Output the (x, y) coordinate of the center of the cell containing the given text.  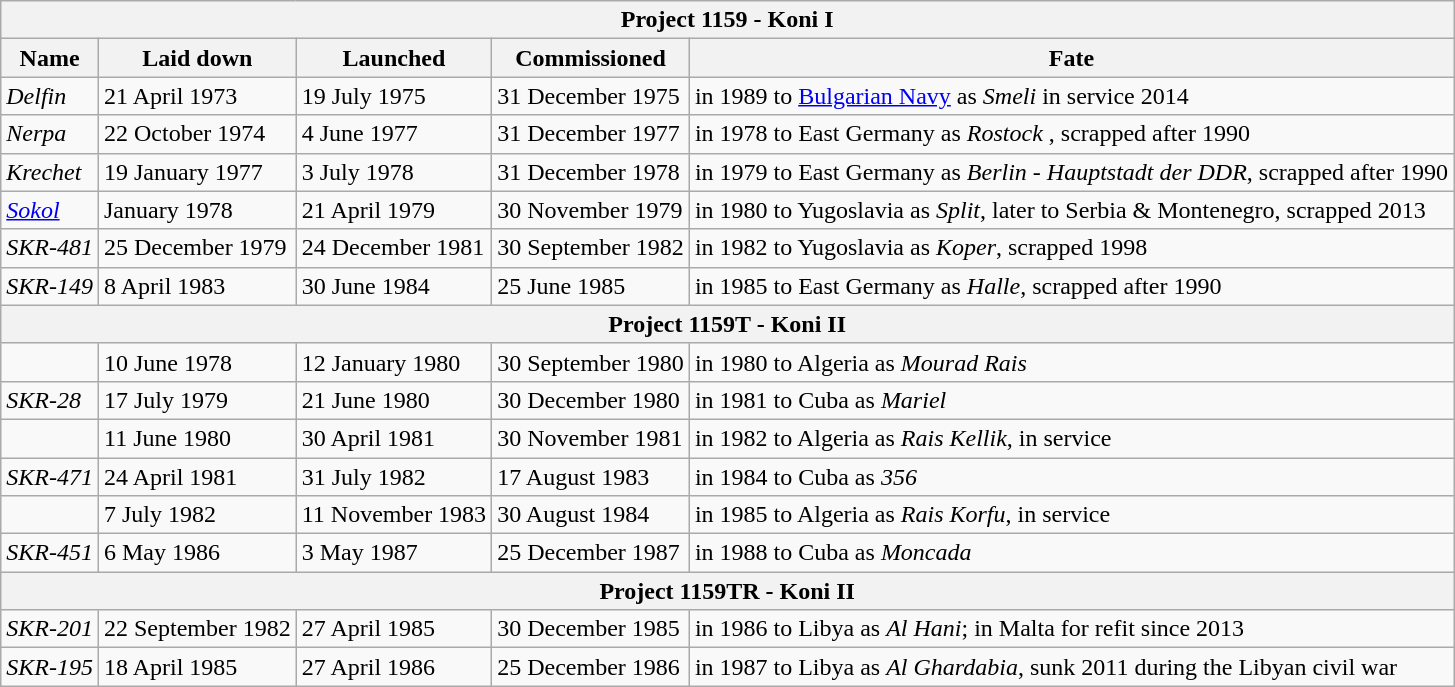
in 1988 to Cuba as Moncada (1071, 553)
25 December 1986 (591, 667)
22 September 1982 (197, 629)
17 July 1979 (197, 400)
7 July 1982 (197, 515)
in 1980 to Algeria as Mourad Rais (1071, 362)
25 December 1979 (197, 248)
31 December 1977 (591, 134)
Commissioned (591, 58)
January 1978 (197, 210)
in 1978 to East Germany as Rostock , scrapped after 1990 (1071, 134)
Nerpa (50, 134)
in 1985 to Algeria as Rais Korfu, in service (1071, 515)
in 1982 to Yugoslavia as Koper, scrapped 1998 (1071, 248)
SKR-28 (50, 400)
Sokol (50, 210)
22 October 1974 (197, 134)
30 August 1984 (591, 515)
30 September 1980 (591, 362)
SKR-481 (50, 248)
Name (50, 58)
31 December 1975 (591, 96)
21 April 1979 (394, 210)
Krechet (50, 172)
24 December 1981 (394, 248)
4 June 1977 (394, 134)
30 April 1981 (394, 438)
6 May 1986 (197, 553)
SKR-149 (50, 286)
3 July 1978 (394, 172)
SKR-195 (50, 667)
Project 1159TR - Koni II (728, 591)
Fate (1071, 58)
Project 1159T - Koni II (728, 324)
Project 1159 - Koni I (728, 20)
8 April 1983 (197, 286)
30 November 1979 (591, 210)
in 1981 to Cuba as Mariel (1071, 400)
in 1982 to Algeria as Rais Kellik, in service (1071, 438)
18 April 1985 (197, 667)
30 June 1984 (394, 286)
21 April 1973 (197, 96)
Launched (394, 58)
SKR-471 (50, 477)
SKR-201 (50, 629)
10 June 1978 (197, 362)
SKR-451 (50, 553)
25 December 1987 (591, 553)
in 1979 to East Germany as Berlin - Hauptstadt der DDR, scrapped after 1990 (1071, 172)
31 July 1982 (394, 477)
25 June 1985 (591, 286)
24 April 1981 (197, 477)
27 April 1985 (394, 629)
31 December 1978 (591, 172)
in 1980 to Yugoslavia as Split, later to Serbia & Montenegro, scrapped 2013 (1071, 210)
in 1989 to Bulgarian Navy as Smeli in service 2014 (1071, 96)
30 September 1982 (591, 248)
17 August 1983 (591, 477)
in 1984 to Cuba as 356 (1071, 477)
30 December 1985 (591, 629)
11 June 1980 (197, 438)
in 1986 to Libya as Al Hani; in Malta for refit since 2013 (1071, 629)
in 1987 to Libya as Al Ghardabia, sunk 2011 during the Libyan civil war (1071, 667)
19 July 1975 (394, 96)
11 November 1983 (394, 515)
30 November 1981 (591, 438)
12 January 1980 (394, 362)
21 June 1980 (394, 400)
19 January 1977 (197, 172)
30 December 1980 (591, 400)
Delfin (50, 96)
3 May 1987 (394, 553)
27 April 1986 (394, 667)
Laid down (197, 58)
in 1985 to East Germany as Halle, scrapped after 1990 (1071, 286)
